Find where the given text appears and provide that cell's center as (x, y) coordinate. 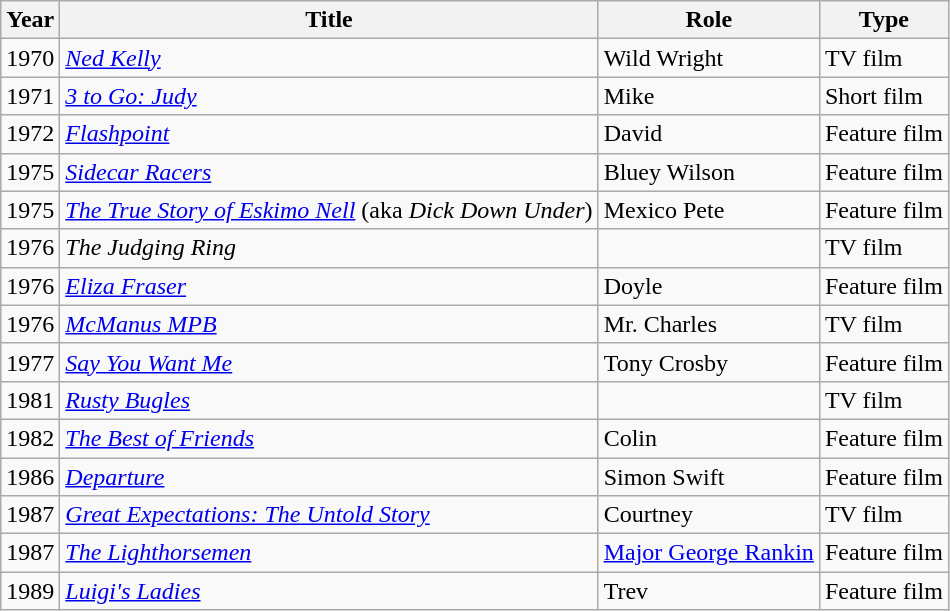
Bluey Wilson (708, 172)
Role (708, 20)
Mr. Charles (708, 324)
The Judging Ring (329, 248)
The True Story of Eskimo Nell (aka Dick Down Under) (329, 210)
McManus MPB (329, 324)
Ned Kelly (329, 58)
Mike (708, 96)
Short film (884, 96)
Major George Rankin (708, 553)
The Best of Friends (329, 438)
1972 (30, 134)
Sidecar Racers (329, 172)
Type (884, 20)
Tony Crosby (708, 362)
Rusty Bugles (329, 400)
Trev (708, 591)
Departure (329, 477)
1981 (30, 400)
1971 (30, 96)
Mexico Pete (708, 210)
1970 (30, 58)
Year (30, 20)
The Lighthorsemen (329, 553)
1986 (30, 477)
Doyle (708, 286)
Flashpoint (329, 134)
Luigi's Ladies (329, 591)
Eliza Fraser (329, 286)
Colin (708, 438)
1977 (30, 362)
1982 (30, 438)
3 to Go: Judy (329, 96)
1989 (30, 591)
Simon Swift (708, 477)
David (708, 134)
Say You Want Me (329, 362)
Title (329, 20)
Wild Wright (708, 58)
Courtney (708, 515)
Great Expectations: The Untold Story (329, 515)
